Identify which cell holds the provided text, then report its [X, Y] central coordinate. 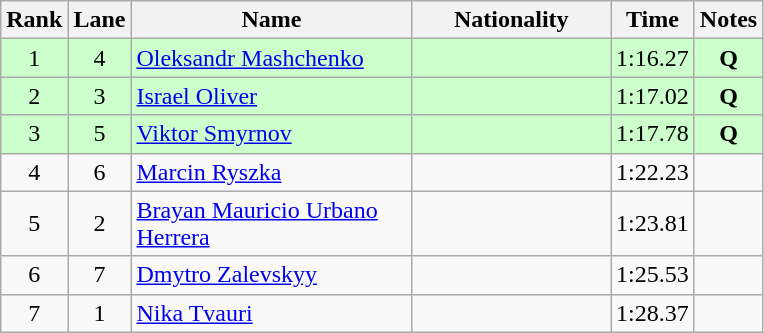
1:16.27 [653, 58]
Name [272, 20]
Brayan Mauricio Urbano Herrera [272, 224]
Rank [34, 20]
Lane [100, 20]
Notes [728, 20]
1:28.37 [653, 313]
Nika Tvauri [272, 313]
Nationality [512, 20]
Dmytro Zalevskyy [272, 275]
Marcin Ryszka [272, 172]
Viktor Smyrnov [272, 134]
1:17.78 [653, 134]
1:23.81 [653, 224]
1:22.23 [653, 172]
Oleksandr Mashchenko [272, 58]
1:17.02 [653, 96]
Israel Oliver [272, 96]
Time [653, 20]
1:25.53 [653, 275]
